Return the [X, Y] coordinate for the center point of the cell that contains the specified text.  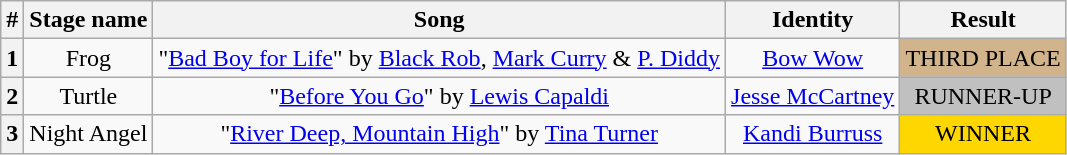
2 [12, 96]
Jesse McCartney [813, 96]
Night Angel [88, 134]
"Before You Go" by Lewis Capaldi [440, 96]
Frog [88, 58]
Kandi Burruss [813, 134]
WINNER [983, 134]
"River Deep, Mountain High" by Tina Turner [440, 134]
Stage name [88, 20]
Result [983, 20]
THIRD PLACE [983, 58]
RUNNER-UP [983, 96]
3 [12, 134]
Bow Wow [813, 58]
Turtle [88, 96]
# [12, 20]
Identity [813, 20]
1 [12, 58]
"Bad Boy for Life" by Black Rob, Mark Curry & P. Diddy [440, 58]
Song [440, 20]
